Output the [x, y] coordinate of the center of the cell containing the given text.  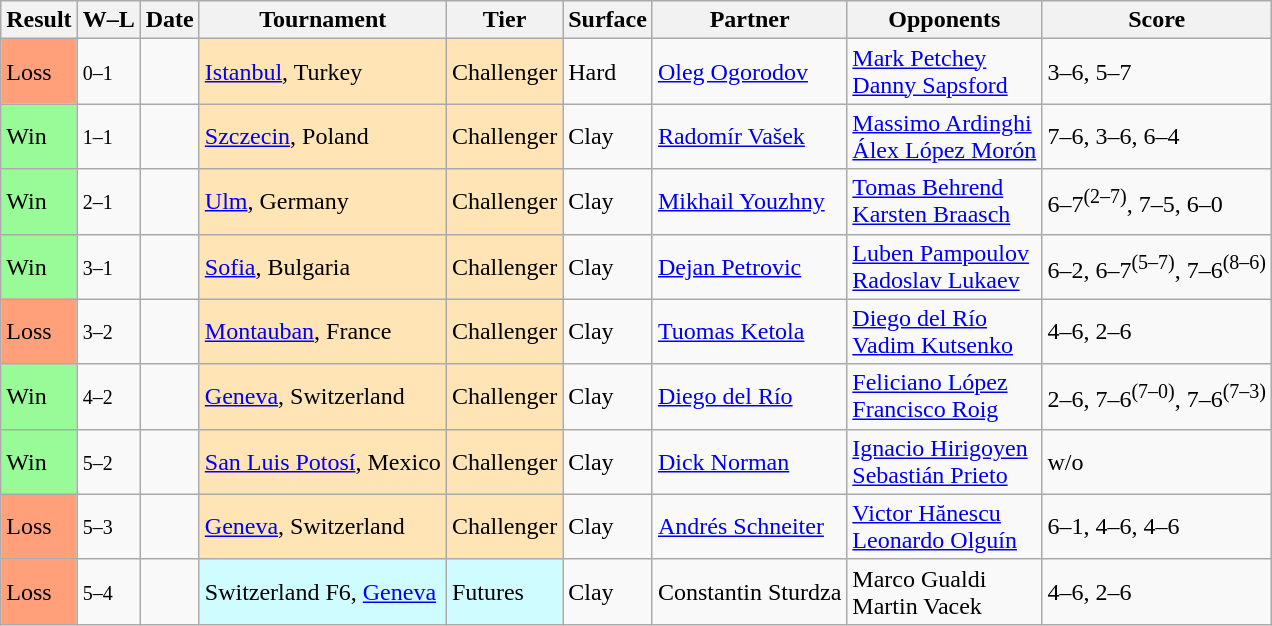
Victor Hănescu Leonardo Olguín [944, 526]
7–6, 3–6, 6–4 [1157, 136]
6–2, 6–7(5–7), 7–6(8–6) [1157, 266]
3–1 [108, 266]
1–1 [108, 136]
6–7(2–7), 7–5, 6–0 [1157, 202]
Tuomas Ketola [749, 332]
Sofia, Bulgaria [322, 266]
2–1 [108, 202]
W–L [108, 20]
5–2 [108, 462]
Ignacio Hirigoyen Sebastián Prieto [944, 462]
Massimo Ardinghi Álex López Morón [944, 136]
Result [39, 20]
Ulm, Germany [322, 202]
Oleg Ogorodov [749, 72]
Opponents [944, 20]
5–4 [108, 592]
Futures [504, 592]
Hard [608, 72]
Surface [608, 20]
Szczecin, Poland [322, 136]
Partner [749, 20]
Feliciano López Francisco Roig [944, 396]
3–2 [108, 332]
Mikhail Youzhny [749, 202]
Istanbul, Turkey [322, 72]
3–6, 5–7 [1157, 72]
Tomas Behrend Karsten Braasch [944, 202]
Andrés Schneiter [749, 526]
Marco Gualdi Martin Vacek [944, 592]
Switzerland F6, Geneva [322, 592]
Score [1157, 20]
San Luis Potosí, Mexico [322, 462]
Dejan Petrovic [749, 266]
Montauban, France [322, 332]
Dick Norman [749, 462]
Date [170, 20]
4–2 [108, 396]
Tier [504, 20]
Diego del Río [749, 396]
Constantin Sturdza [749, 592]
6–1, 4–6, 4–6 [1157, 526]
Radomír Vašek [749, 136]
5–3 [108, 526]
Mark Petchey Danny Sapsford [944, 72]
0–1 [108, 72]
Tournament [322, 20]
Luben Pampoulov Radoslav Lukaev [944, 266]
2–6, 7–6(7–0), 7–6(7–3) [1157, 396]
Diego del Río Vadim Kutsenko [944, 332]
w/o [1157, 462]
